Output the [X, Y] coordinate of the center of the cell containing the given text.  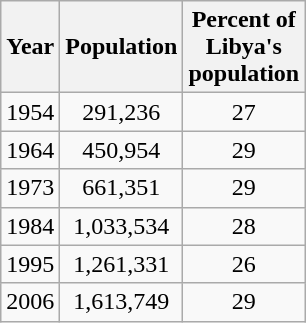
28 [244, 226]
1964 [30, 150]
Percent ofLibya'spopulation [244, 47]
1,613,749 [122, 302]
Year [30, 47]
2006 [30, 302]
1954 [30, 112]
1,261,331 [122, 264]
27 [244, 112]
1,033,534 [122, 226]
26 [244, 264]
1995 [30, 264]
1973 [30, 188]
450,954 [122, 150]
Population [122, 47]
1984 [30, 226]
661,351 [122, 188]
291,236 [122, 112]
